Return (x, y) of the center of cell containing provided text 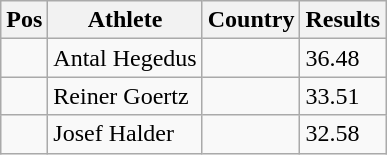
33.51 (343, 96)
Athlete (125, 20)
Reiner Goertz (125, 96)
Antal Hegedus (125, 58)
Josef Halder (125, 134)
Results (343, 20)
36.48 (343, 58)
32.58 (343, 134)
Pos (24, 20)
Country (251, 20)
